Provide the [x, y] coordinate of the cell's center where the given text is located.  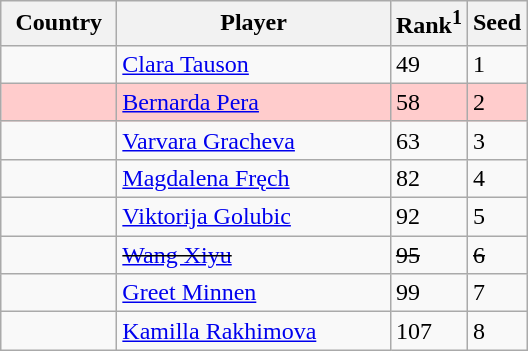
3 [496, 140]
Kamilla Rakhimova [254, 331]
8 [496, 331]
6 [496, 255]
5 [496, 217]
92 [428, 217]
63 [428, 140]
58 [428, 102]
Seed [496, 24]
Wang Xiyu [254, 255]
95 [428, 255]
Clara Tauson [254, 64]
99 [428, 293]
82 [428, 178]
7 [496, 293]
Magdalena Fręch [254, 178]
Rank1 [428, 24]
Varvara Gracheva [254, 140]
2 [496, 102]
1 [496, 64]
Viktorija Golubic [254, 217]
107 [428, 331]
Bernarda Pera [254, 102]
Country [59, 24]
4 [496, 178]
Greet Minnen [254, 293]
49 [428, 64]
Player [254, 24]
